Return (X, Y) of the center of cell containing provided text 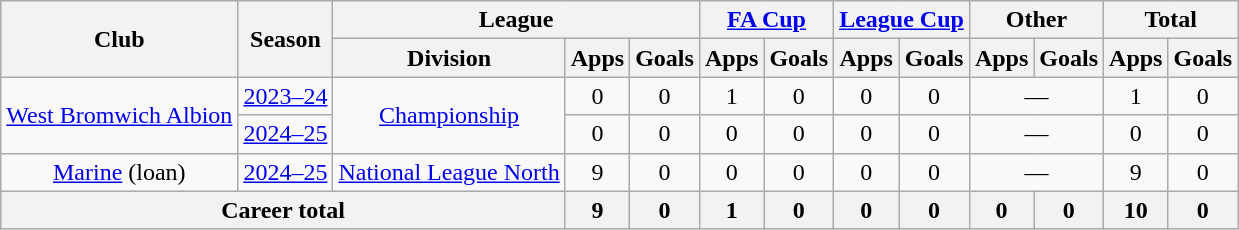
FA Cup (766, 20)
Season (286, 39)
League (516, 20)
Other (1036, 20)
2023–24 (286, 96)
Career total (283, 210)
League Cup (902, 20)
Championship (449, 115)
Marine (loan) (120, 172)
Total (1171, 20)
10 (1136, 210)
Club (120, 39)
Division (449, 58)
National League North (449, 172)
West Bromwich Albion (120, 115)
